Identify which cell holds the provided text, then report its [x, y] central coordinate. 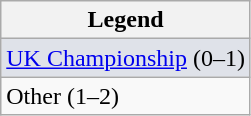
UK Championship (0–1) [126, 58]
Legend [126, 20]
Other (1–2) [126, 96]
